Return the [X, Y] coordinate for the center point of the cell that contains the specified text.  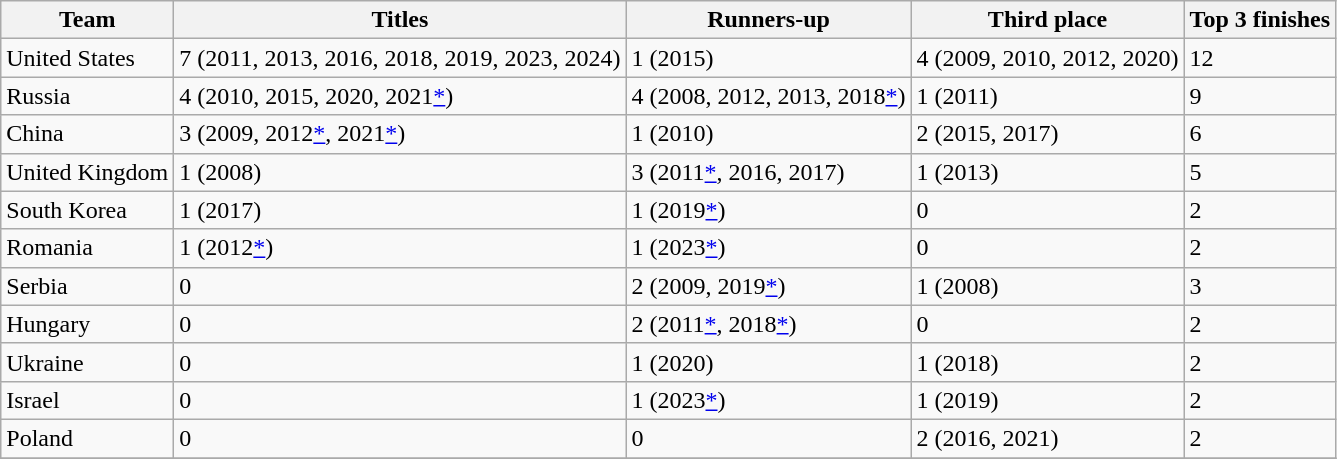
China [88, 134]
Serbia [88, 286]
Romania [88, 248]
5 [1260, 172]
1 (2019) [1048, 400]
2 (2015, 2017) [1048, 134]
4 (2008, 2012, 2013, 2018*) [768, 96]
6 [1260, 134]
4 (2009, 2010, 2012, 2020) [1048, 58]
United Kingdom [88, 172]
Hungary [88, 324]
1 (2011) [1048, 96]
1 (2017) [400, 210]
Titles [400, 20]
2 (2011*, 2018*) [768, 324]
1 (2019*) [768, 210]
Team [88, 20]
3 [1260, 286]
3 (2011*, 2016, 2017) [768, 172]
1 (2013) [1048, 172]
4 (2010, 2015, 2020, 2021*) [400, 96]
1 (2012*) [400, 248]
Third place [1048, 20]
9 [1260, 96]
1 (2018) [1048, 362]
Runners-up [768, 20]
Top 3 finishes [1260, 20]
Russia [88, 96]
12 [1260, 58]
2 (2009, 2019*) [768, 286]
2 (2016, 2021) [1048, 438]
United States [88, 58]
1 (2015) [768, 58]
Ukraine [88, 362]
1 (2020) [768, 362]
Israel [88, 400]
7 (2011, 2013, 2016, 2018, 2019, 2023, 2024) [400, 58]
1 (2010) [768, 134]
3 (2009, 2012*, 2021*) [400, 134]
South Korea [88, 210]
Poland [88, 438]
